Determine the (X, Y) coordinate at the center of the cell enclosing the given text.  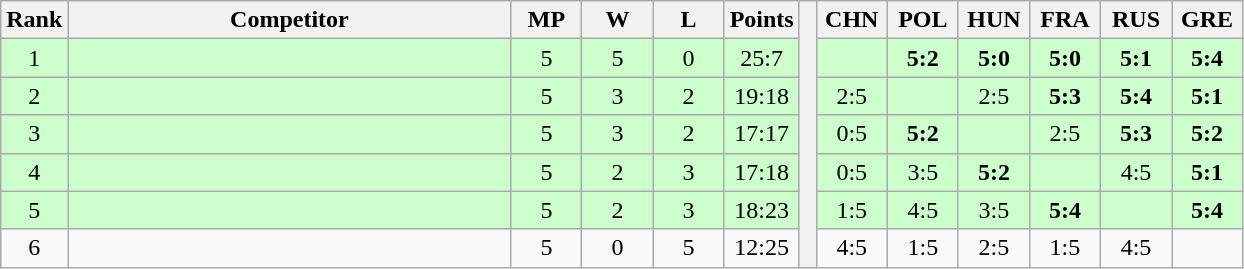
19:18 (762, 96)
POL (922, 20)
Points (762, 20)
RUS (1136, 20)
4 (34, 172)
CHN (852, 20)
18:23 (762, 210)
17:17 (762, 134)
25:7 (762, 58)
6 (34, 248)
1 (34, 58)
Rank (34, 20)
W (618, 20)
L (688, 20)
Competitor (290, 20)
GRE (1208, 20)
MP (546, 20)
17:18 (762, 172)
12:25 (762, 248)
HUN (994, 20)
FRA (1064, 20)
